From the cell containing the given text, extract its center point as (X, Y) coordinate. 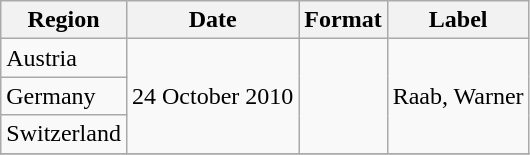
Label (458, 20)
Austria (64, 58)
Region (64, 20)
Switzerland (64, 134)
Germany (64, 96)
24 October 2010 (212, 96)
Format (343, 20)
Date (212, 20)
Raab, Warner (458, 96)
